Extract the (X, Y) coordinate from the center of the cell holding the provided text.  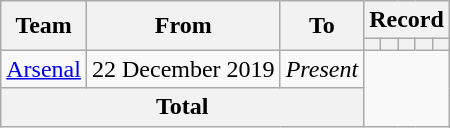
Record (407, 20)
Team (44, 26)
Present (322, 69)
22 December 2019 (183, 69)
To (322, 26)
Total (182, 107)
From (183, 26)
Arsenal (44, 69)
